Detect which cell encompasses the target text, then output its (x, y) center coordinate. 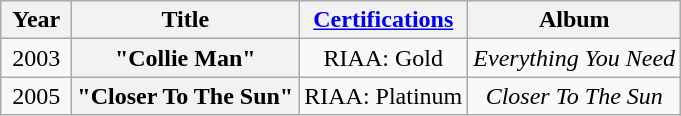
Title (186, 20)
Closer To The Sun (574, 96)
Album (574, 20)
RIAA: Platinum (384, 96)
2005 (36, 96)
"Closer To The Sun" (186, 96)
Certifications (384, 20)
"Collie Man" (186, 58)
RIAA: Gold (384, 58)
Everything You Need (574, 58)
2003 (36, 58)
Year (36, 20)
